Determine the (X, Y) coordinate at the center of the cell enclosing the given text.  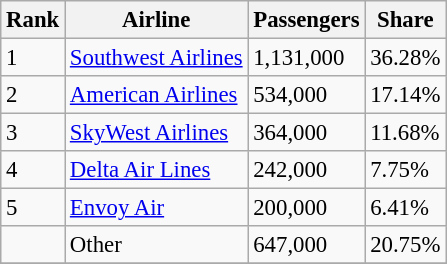
3 (33, 133)
647,000 (306, 245)
17.14% (406, 95)
Share (406, 20)
Rank (33, 20)
7.75% (406, 170)
242,000 (306, 170)
6.41% (406, 208)
20.75% (406, 245)
Passengers (306, 20)
5 (33, 208)
Envoy Air (156, 208)
4 (33, 170)
Other (156, 245)
11.68% (406, 133)
36.28% (406, 58)
SkyWest Airlines (156, 133)
200,000 (306, 208)
364,000 (306, 133)
534,000 (306, 95)
Southwest Airlines (156, 58)
American Airlines (156, 95)
Delta Air Lines (156, 170)
2 (33, 95)
1 (33, 58)
1,131,000 (306, 58)
Airline (156, 20)
